Return [X, Y] of the center of cell containing provided text 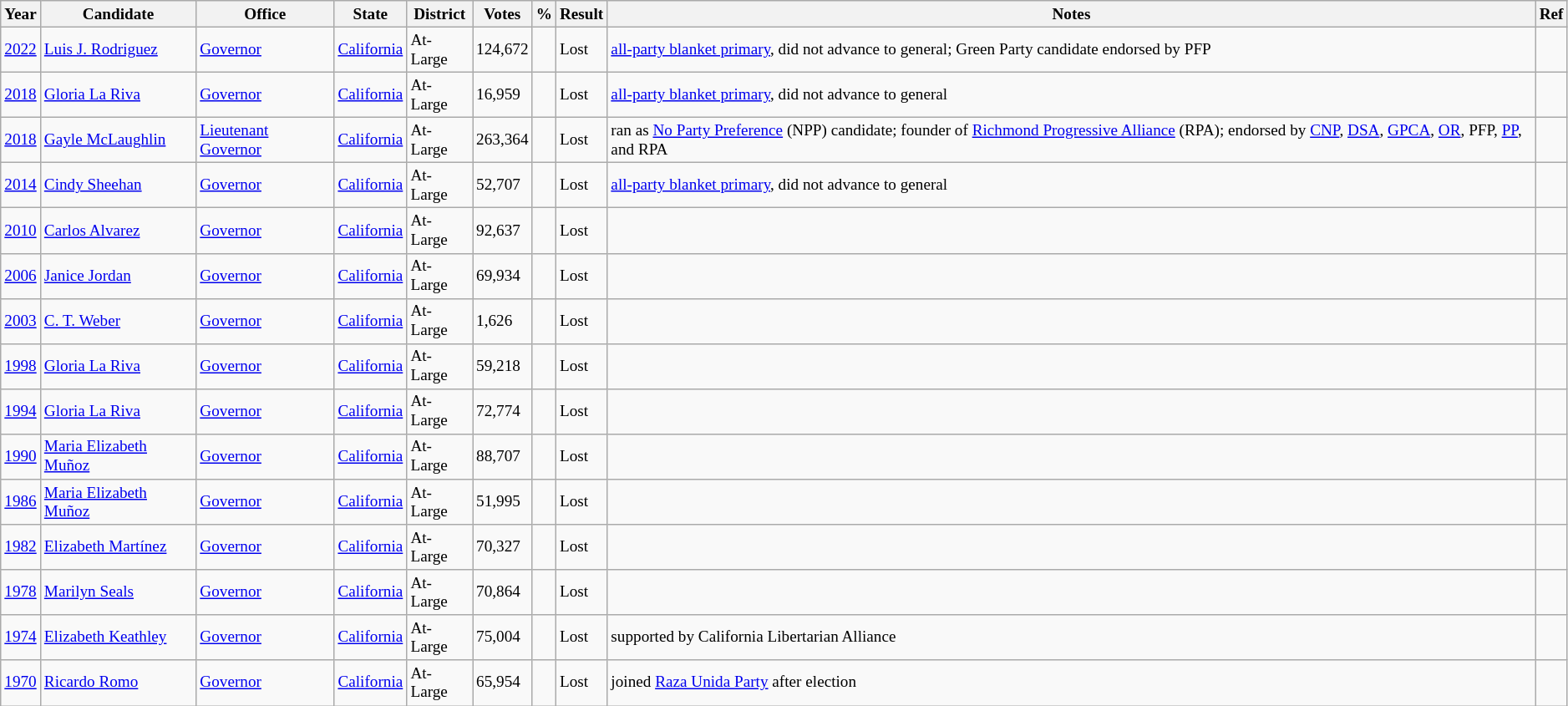
Office [266, 14]
72,774 [503, 411]
1970 [21, 683]
1974 [21, 637]
Lieutenant Governor [266, 140]
Notes [1071, 14]
2022 [21, 49]
2014 [21, 185]
all-party blanket primary, did not advance to general; Green Party candidate endorsed by PFP [1071, 49]
70,864 [503, 592]
% [544, 14]
Result [581, 14]
70,327 [503, 547]
Janice Jordan [118, 276]
1990 [21, 456]
Elizabeth Keathley [118, 637]
1986 [21, 502]
C. T. Weber [118, 321]
Marilyn Seals [118, 592]
Cindy Sheehan [118, 185]
59,218 [503, 366]
ran as No Party Preference (NPP) candidate; founder of Richmond Progressive Alliance (RPA); endorsed by CNP, DSA, GPCA, OR, PFP, PP, and RPA [1071, 140]
1978 [21, 592]
Ref [1551, 14]
263,364 [503, 140]
1982 [21, 547]
92,637 [503, 231]
District [439, 14]
2010 [21, 231]
Year [21, 14]
joined Raza Unida Party after election [1071, 683]
1994 [21, 411]
Luis J. Rodriguez [118, 49]
51,995 [503, 502]
124,672 [503, 49]
52,707 [503, 185]
65,954 [503, 683]
Gayle McLaughlin [118, 140]
69,934 [503, 276]
2003 [21, 321]
supported by California Libertarian Alliance [1071, 637]
2006 [21, 276]
Carlos Alvarez [118, 231]
1,626 [503, 321]
Elizabeth Martínez [118, 547]
1998 [21, 366]
88,707 [503, 456]
Votes [503, 14]
Ricardo Romo [118, 683]
Candidate [118, 14]
75,004 [503, 637]
State [371, 14]
16,959 [503, 94]
